Capture the cell that displays the provided text and extract its [X, Y] central coordinate. 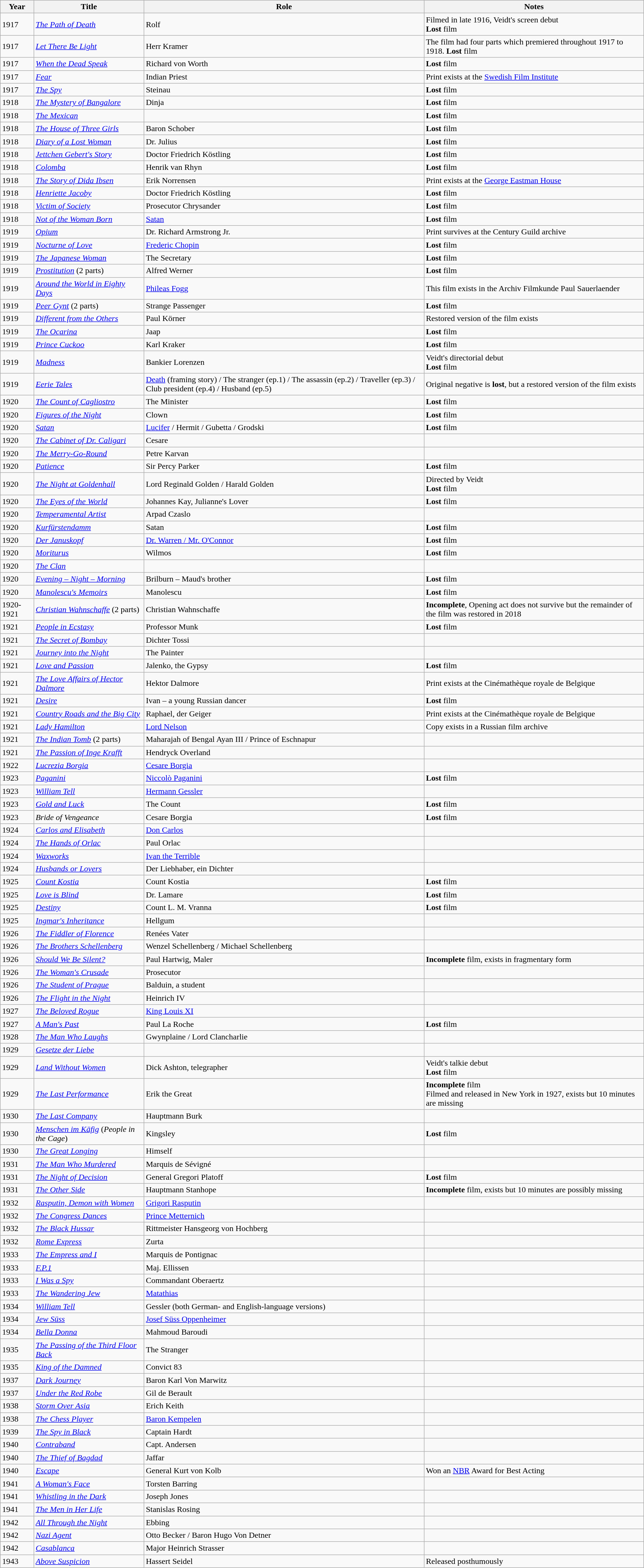
Love and Passion [89, 666]
Above Suspicion [89, 1561]
The Night of Decision [89, 1177]
Contraband [89, 1445]
Title [89, 7]
Dr. Richard Armstrong Jr. [284, 232]
Henriette Jacoby [89, 193]
The Black Hussar [89, 1229]
Evening – Night – Morning [89, 579]
Gesetze der Liebe [89, 1050]
The Last Company [89, 1116]
Under the Red Robe [89, 1393]
The film had four parts which premiered throughout 1917 to 1918. Lost film [534, 46]
Desire [89, 701]
Capt. Andersen [284, 1445]
A Man's Past [89, 1024]
The Indian Tomb (2 parts) [89, 740]
Manolescu's Memoirs [89, 592]
1928 [17, 1037]
Land Without Women [89, 1067]
1943 [17, 1561]
General Kurt von Kolb [284, 1471]
Bella Donna [89, 1332]
Directed by Veidt Lost film [534, 484]
Carlos and Elisabeth [89, 830]
Rasputin, Demon with Women [89, 1203]
Strange Passenger [284, 306]
Alfred Werner [284, 271]
The Man Who Laughs [89, 1037]
The Other Side [89, 1190]
A Woman's Face [89, 1483]
The Woman's Crusade [89, 972]
The Love Affairs of Hector Dalmore [89, 683]
Hauptmann Stanhope [284, 1190]
Not of the Woman Born [89, 219]
Journey into the Night [89, 653]
Gold and Luck [89, 804]
The Student of Prague [89, 985]
Print survives at the Century Guild archive [534, 232]
Erich Keith [284, 1406]
The Secretary [284, 258]
Temperamental Artist [89, 514]
When the Dead Speak [89, 64]
Kurfürstendamm [89, 527]
The Mystery of Bangalore [89, 103]
Patience [89, 466]
Paul La Roche [284, 1024]
Arpad Czaslo [284, 514]
Maharajah of Bengal Ayan III / Prince of Eschnapur [284, 740]
Veidt's talkie debut Lost film [534, 1067]
Let There Be Light [89, 46]
Indian Priest [284, 77]
The Story of Dida Ibsen [89, 180]
Peer Gynt (2 parts) [89, 306]
Baron Schober [284, 128]
Richard von Worth [284, 64]
The Japanese Woman [89, 258]
Gessler (both German- and English-language versions) [284, 1306]
Madness [89, 362]
Professor Munk [284, 627]
Menschen im Käfig (People in the Cage) [89, 1134]
General Gregori Platoff [284, 1177]
Destiny [89, 908]
Ivan – a young Russian dancer [284, 701]
Death (framing story) / The stranger (ep.1) / The assassin (ep.2) / Traveller (ep.3) / Club president (ep.4) / Husband (ep.5) [284, 384]
Marquis de Sévigné [284, 1164]
Around the World in Eighty Days [89, 288]
The Brothers Schellenberg [89, 946]
Erik Norrensen [284, 180]
Incomplete film Filmed and released in New York in 1927, exists but 10 minutes are missing [534, 1094]
Convict 83 [284, 1367]
Renées Vater [284, 933]
Steinau [284, 90]
Raphael, der Geiger [284, 714]
Dichter Tossi [284, 640]
Heinrich IV [284, 998]
Fear [89, 77]
Released posthumously [534, 1561]
Jalenko, the Gypsy [284, 666]
Phileas Fogg [284, 288]
Whistling in the Dark [89, 1496]
Casablanca [89, 1548]
Manolescu [284, 592]
Der Januskopf [89, 540]
Erik the Great [284, 1094]
The Beloved Rogue [89, 1011]
Eerie Tales [89, 384]
Jew Süss [89, 1319]
Torsten Barring [284, 1483]
Bankier Lorenzen [284, 362]
The Ocarina [89, 332]
The Clan [89, 566]
I Was a Spy [89, 1280]
Kingsley [284, 1134]
The Count of Cagliostro [89, 402]
Prosecutor Chrysander [284, 206]
Paul Orlac [284, 843]
Zurta [284, 1242]
Paganini [89, 778]
Maj. Ellissen [284, 1267]
Henrik van Rhyn [284, 167]
Major Heinrich Strasser [284, 1548]
Johannes Kay, Julianne's Lover [284, 501]
King of the Damned [89, 1367]
Escape [89, 1471]
Nocturne of Love [89, 245]
Diary of a Lost Woman [89, 141]
Should We Be Silent? [89, 959]
Lord Nelson [284, 727]
Brilburn – Maud's brother [284, 579]
Captain Hardt [284, 1432]
Colomba [89, 167]
King Louis XI [284, 1011]
Incomplete film, exists in fragmentary form [534, 959]
Dr. Julius [284, 141]
1922 [17, 765]
Hendryck Overland [284, 752]
The Fiddler of Florence [89, 933]
Baron Kempelen [284, 1419]
Dr. Warren / Mr. O'Connor [284, 540]
The Spy [89, 90]
Hermann Gessler [284, 791]
Storm Over Asia [89, 1406]
Filmed in late 1916, Veidt's screen debut Lost film [534, 24]
Dr. Lamare [284, 895]
The Stranger [284, 1350]
Christian Wahnschaffe [284, 609]
Karl Kraker [284, 344]
Incomplete, Opening act does not survive but the remainder of the film was restored in 2018 [534, 609]
Wilmos [284, 553]
Hauptmann Burk [284, 1116]
Grigori Rasputin [284, 1203]
Victim of Society [89, 206]
Jaffar [284, 1458]
People in Ecstasy [89, 627]
Josef Süss Oppenheimer [284, 1319]
The Hands of Orlac [89, 843]
Waxworks [89, 856]
Veidt's directorial debut Lost film [534, 362]
The House of Three Girls [89, 128]
Niccolò Paganini [284, 778]
Herr Kramer [284, 46]
The Secret of Bombay [89, 640]
Cesare [284, 441]
The Cabinet of Dr. Caligari [89, 441]
Balduin, a student [284, 985]
Dick Ashton, telegrapher [284, 1067]
Hektor Dalmore [284, 683]
Dinja [284, 103]
Ebbing [284, 1522]
Gil de Berault [284, 1393]
Restored version of the film exists [534, 319]
The Night at Goldenhall [89, 484]
Lucrezia Borgia [89, 765]
Love is Blind [89, 895]
The Men in Her Life [89, 1509]
Bride of Vengeance [89, 817]
Prince Metternich [284, 1216]
The Path of Death [89, 24]
The Painter [284, 653]
Mahmoud Baroudi [284, 1332]
Lucifer / Hermit / Gubetta / Grodski [284, 428]
1920-1921 [17, 609]
Original negative is lost, but a restored version of the film exists [534, 384]
Count L. M. Vranna [284, 908]
Print exists at the Swedish Film Institute [534, 77]
Husbands or Lovers [89, 869]
Prince Cuckoo [89, 344]
The Last Performance [89, 1094]
Jaap [284, 332]
Sir Percy Parker [284, 466]
Baron Karl Von Marwitz [284, 1380]
Prostitution (2 parts) [89, 271]
This film exists in the Archiv Filmkunde Paul Sauerlaender [534, 288]
Der Liebhaber, ein Dichter [284, 869]
The Chess Player [89, 1419]
Print exists at the George Eastman House [534, 180]
Frederic Chopin [284, 245]
The Congress Dances [89, 1216]
The Empress and I [89, 1254]
Don Carlos [284, 830]
Jettchen Gebert's Story [89, 154]
Himself [284, 1151]
Marquis de Pontignac [284, 1254]
Country Roads and the Big City [89, 714]
All Through the Night [89, 1522]
The Count [284, 804]
Dark Journey [89, 1380]
The Spy in Black [89, 1432]
Ingmar's Inheritance [89, 921]
Petre Karvan [284, 453]
The Merry-Go-Round [89, 453]
The Passion of Inge Krafft [89, 752]
Joseph Jones [284, 1496]
Role [284, 7]
Commandant Oberaertz [284, 1280]
The Great Longing [89, 1151]
1939 [17, 1432]
Rolf [284, 24]
Lady Hamilton [89, 727]
Opium [89, 232]
The Minister [284, 402]
Stanislas Rosing [284, 1509]
Incomplete film, exists but 10 minutes are possibly missing [534, 1190]
Otto Becker / Baron Hugo Von Detner [284, 1535]
The Mexican [89, 115]
Christian Wahnschaffe (2 parts) [89, 609]
Ivan the Terrible [284, 856]
Hassert Seidel [284, 1561]
Paul Hartwig, Maler [284, 959]
The Eyes of the World [89, 501]
Rome Express [89, 1242]
Nazi Agent [89, 1535]
The Wandering Jew [89, 1293]
Copy exists in a Russian film archive [534, 727]
F.P.1 [89, 1267]
The Man Who Murdered [89, 1164]
Rittmeister Hansgeorg von Hochberg [284, 1229]
The Flight in the Night [89, 998]
Different from the Others [89, 319]
Figures of the Night [89, 415]
The Passing of the Third Floor Back [89, 1350]
Gwynplaine / Lord Clancharlie [284, 1037]
Hellgum [284, 921]
Matathias [284, 1293]
Clown [284, 415]
The Thief of Bagdad [89, 1458]
Notes [534, 7]
Prosecutor [284, 972]
Paul Körner [284, 319]
Wenzel Schellenberg / Michael Schellenberg [284, 946]
Moriturus [89, 553]
Year [17, 7]
Won an NBR Award for Best Acting [534, 1471]
Lord Reginald Golden / Harald Golden [284, 484]
